Locate the cell with the specified text and output its [x, y] center coordinate. 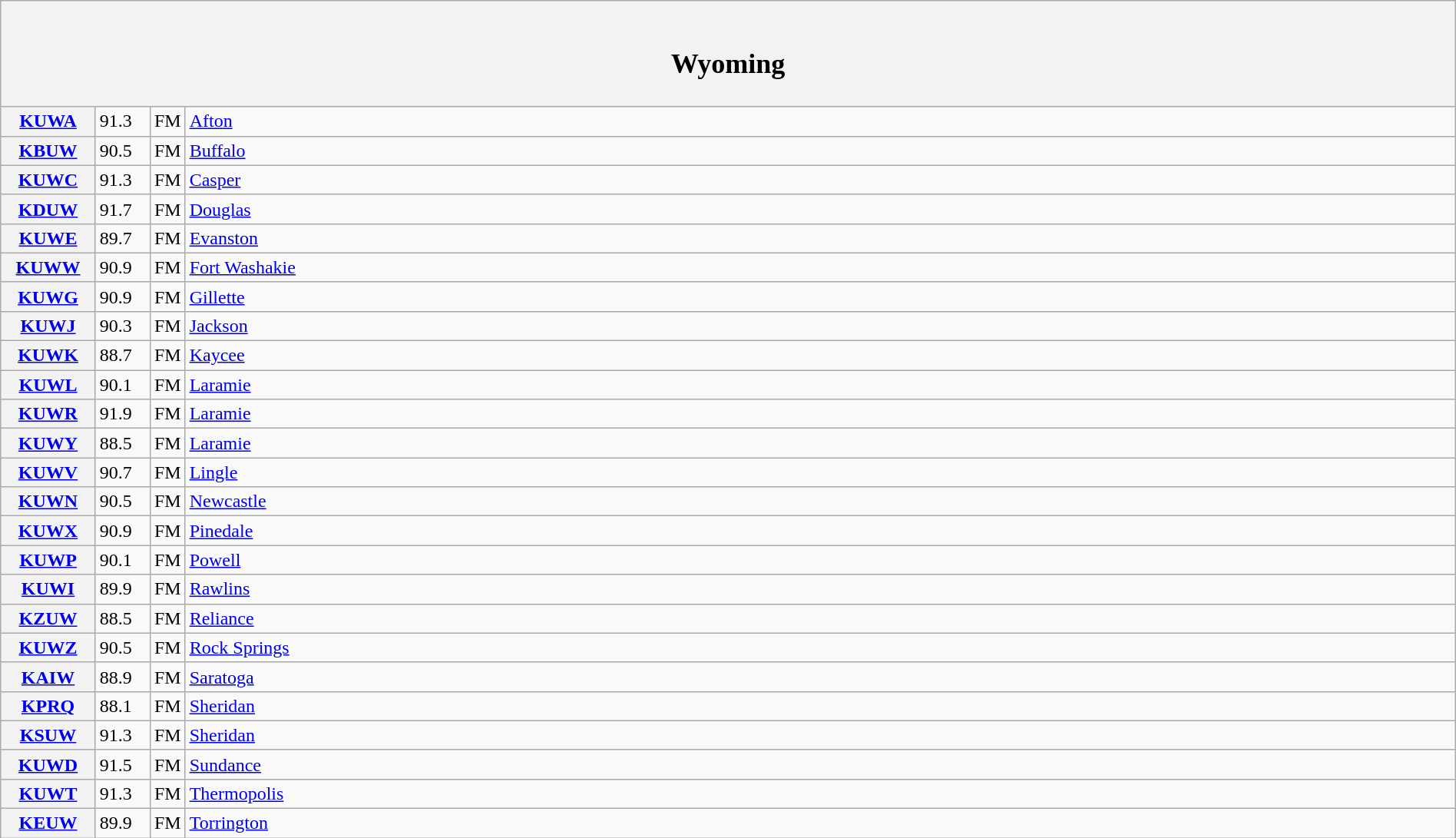
KUWN [48, 502]
KUWW [48, 267]
KEUW [48, 823]
KBUW [48, 151]
Evanston [820, 238]
Pinedale [820, 531]
KUWJ [48, 326]
KSUW [48, 735]
Afton [820, 121]
Lingle [820, 472]
KUWY [48, 443]
90.3 [123, 326]
Buffalo [820, 151]
Newcastle [820, 502]
Rawlins [820, 589]
Torrington [820, 823]
90.7 [123, 472]
KDUW [48, 209]
91.5 [123, 764]
Douglas [820, 209]
KUWK [48, 356]
KUWL [48, 385]
88.7 [123, 356]
91.9 [123, 414]
91.7 [123, 209]
Kaycee [820, 356]
Saratoga [820, 677]
Reliance [820, 618]
KUWD [48, 764]
Jackson [820, 326]
KUWX [48, 531]
KUWA [48, 121]
KUWP [48, 560]
Casper [820, 180]
KAIW [48, 677]
88.9 [123, 677]
KUWT [48, 793]
KUWV [48, 472]
89.7 [123, 238]
KPRQ [48, 706]
88.1 [123, 706]
Wyoming [728, 54]
Thermopolis [820, 793]
KUWI [48, 589]
KUWC [48, 180]
Powell [820, 560]
Rock Springs [820, 648]
Gillette [820, 296]
Fort Washakie [820, 267]
KZUW [48, 618]
KUWR [48, 414]
KUWG [48, 296]
Sundance [820, 764]
KUWE [48, 238]
KUWZ [48, 648]
